Locate the cell with the specified text and output its (x, y) center coordinate. 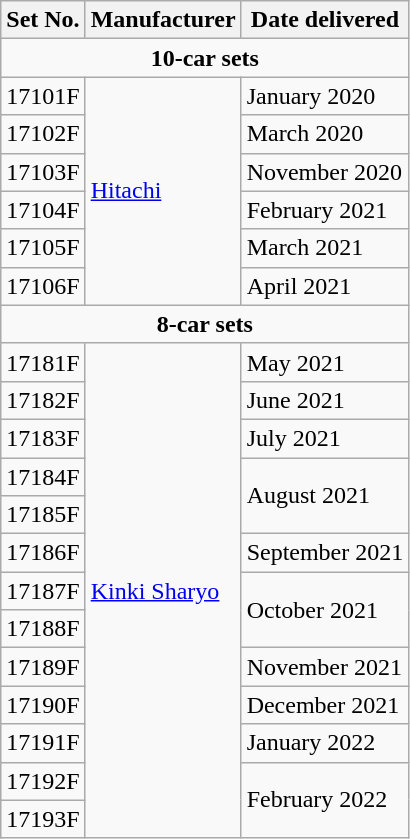
17183F (43, 438)
May 2021 (325, 362)
10-car sets (205, 58)
17187F (43, 591)
Kinki Sharyo (163, 590)
Date delivered (325, 20)
December 2021 (325, 705)
October 2021 (325, 610)
17104F (43, 210)
November 2021 (325, 667)
17192F (43, 781)
June 2021 (325, 400)
Manufacturer (163, 20)
February 2021 (325, 210)
17193F (43, 819)
July 2021 (325, 438)
August 2021 (325, 496)
17101F (43, 96)
17184F (43, 477)
Hitachi (163, 191)
March 2021 (325, 248)
17105F (43, 248)
February 2022 (325, 800)
March 2020 (325, 134)
17181F (43, 362)
17103F (43, 172)
17102F (43, 134)
17189F (43, 667)
17191F (43, 743)
17190F (43, 705)
Set No. (43, 20)
January 2020 (325, 96)
January 2022 (325, 743)
September 2021 (325, 553)
17186F (43, 553)
17188F (43, 629)
17182F (43, 400)
17106F (43, 286)
November 2020 (325, 172)
April 2021 (325, 286)
8-car sets (205, 324)
17185F (43, 515)
